Provide the [X, Y] coordinate of the cell's center where the given text is located.  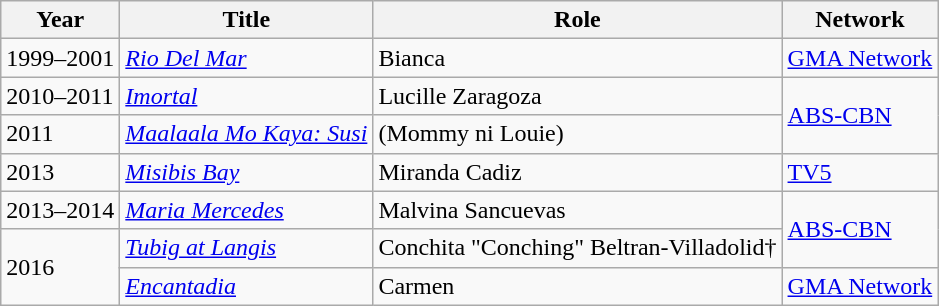
2016 [60, 267]
Tubig at Langis [246, 248]
Bianca [578, 58]
Lucille Zaragoza [578, 96]
1999–2001 [60, 58]
Network [860, 20]
2013–2014 [60, 210]
Year [60, 20]
Rio Del Mar [246, 58]
Maria Mercedes [246, 210]
Misibis Bay [246, 172]
Carmen [578, 286]
2010–2011 [60, 96]
(Mommy ni Louie) [578, 134]
Maalaala Mo Kaya: Susi [246, 134]
Miranda Cadiz [578, 172]
Encantadia [246, 286]
Conchita "Conching" Beltran-Villadolid† [578, 248]
2011 [60, 134]
Malvina Sancuevas [578, 210]
TV5 [860, 172]
Imortal [246, 96]
Title [246, 20]
2013 [60, 172]
Role [578, 20]
